Search for the cell housing the specified text and yield its (X, Y) center coordinate. 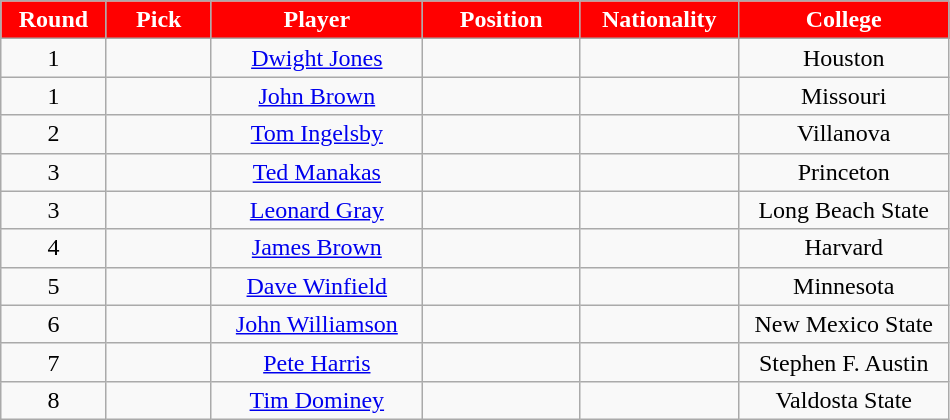
Valdosta State (844, 400)
Player (316, 20)
Minnesota (844, 286)
4 (54, 248)
John Williamson (316, 324)
Dave Winfield (316, 286)
New Mexico State (844, 324)
Dwight Jones (316, 58)
Pete Harris (316, 362)
Pick (158, 20)
Tim Dominey (316, 400)
Leonard Gray (316, 210)
Nationality (659, 20)
Ted Manakas (316, 172)
Houston (844, 58)
Position (501, 20)
Missouri (844, 96)
Princeton (844, 172)
College (844, 20)
5 (54, 286)
John Brown (316, 96)
2 (54, 134)
James Brown (316, 248)
Stephen F. Austin (844, 362)
7 (54, 362)
Long Beach State (844, 210)
Harvard (844, 248)
Round (54, 20)
Tom Ingelsby (316, 134)
Villanova (844, 134)
8 (54, 400)
6 (54, 324)
